Return the (X, Y) coordinate for the center point of the cell that contains the specified text.  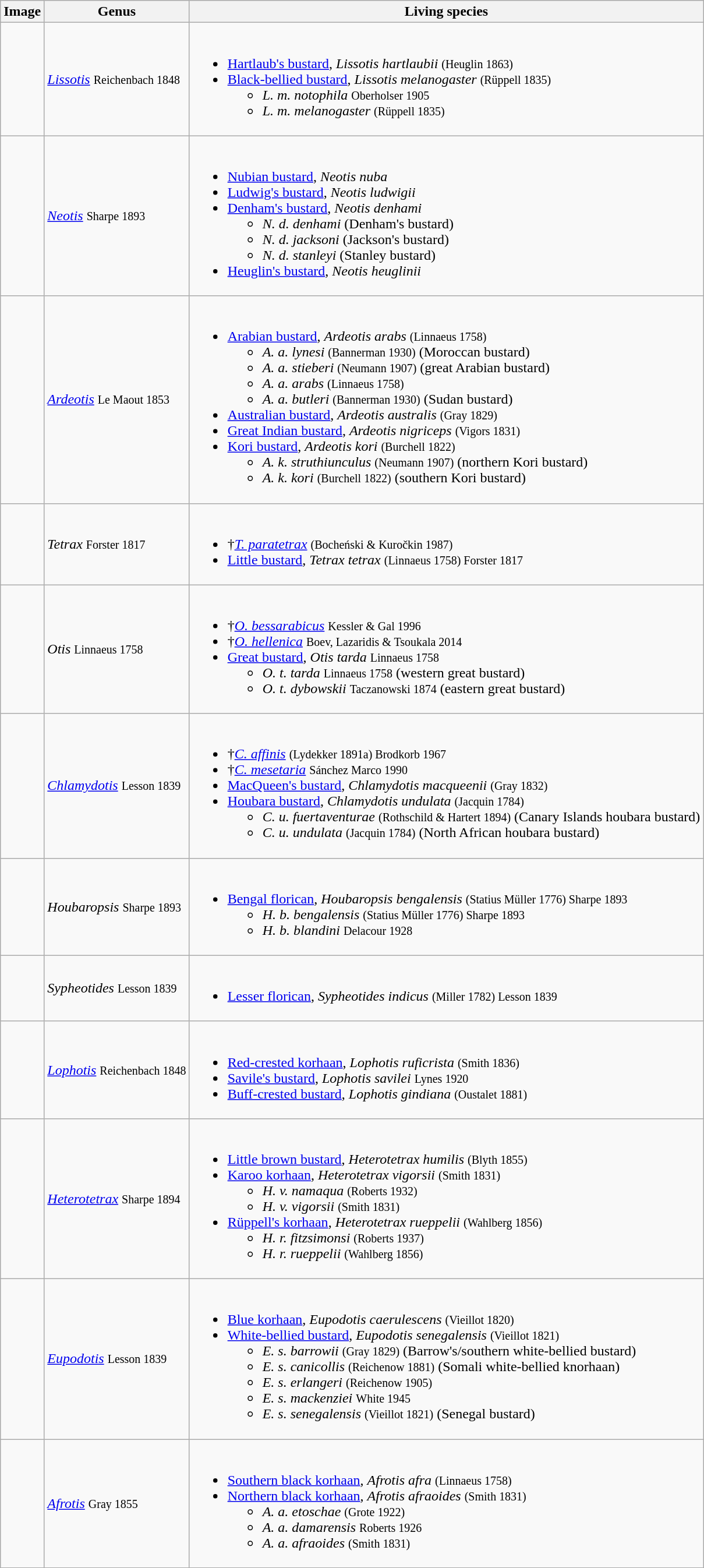
Ardeotis Le Maout 1853 (116, 400)
Chlamydotis Lesson 1839 (116, 786)
Sypheotides Lesson 1839 (116, 988)
Living species (446, 12)
Afrotis Gray 1855 (116, 1503)
Houbaropsis Sharpe 1893 (116, 906)
Lissotis Reichenbach 1848 (116, 79)
Eupodotis Lesson 1839 (116, 1358)
Lesser florican, Sypheotides indicus (Miller 1782) Lesson 1839 (446, 988)
Neotis Sharpe 1893 (116, 216)
Lophotis Reichenbach 1848 (116, 1069)
Image (22, 12)
†T. paratetrax (Bocheński & Kuročkin 1987)Little bustard, Tetrax tetrax (Linnaeus 1758) Forster 1817 (446, 544)
Otis Linnaeus 1758 (116, 649)
Genus (116, 12)
Heterotetrax Sharpe 1894 (116, 1199)
Tetrax Forster 1817 (116, 544)
